Provide the [X, Y] coordinate of the cell's center where the given text is located.  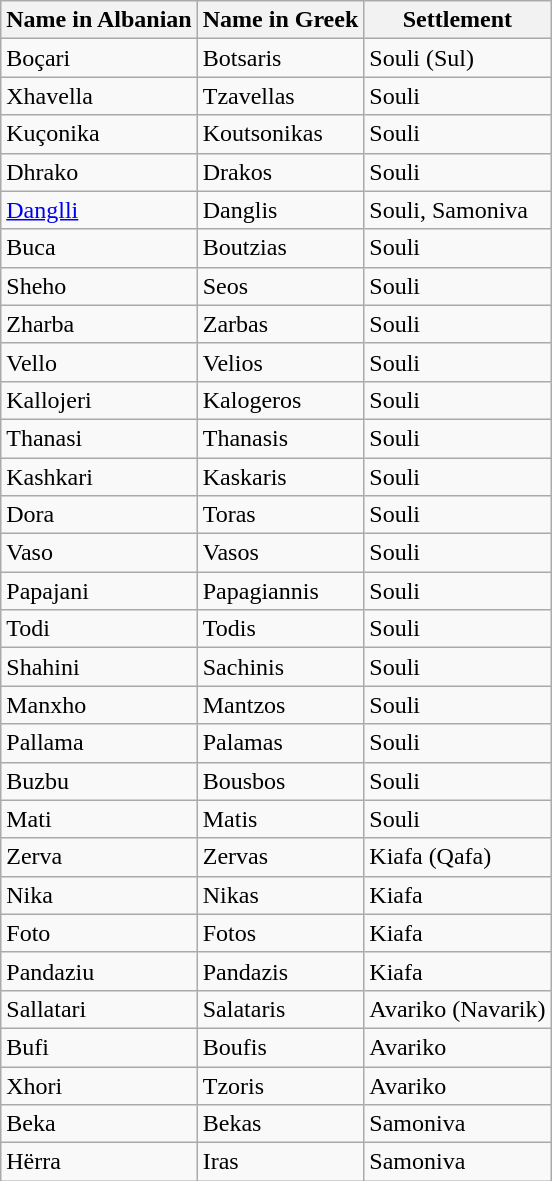
Zarbas [280, 324]
Vaso [99, 553]
Dora [99, 515]
Foto [99, 933]
Sallatari [99, 1009]
Kuçonika [99, 134]
Boufis [280, 1047]
Sheho [99, 286]
Palamas [280, 743]
Todi [99, 629]
Kiafa (Qafa) [458, 857]
Boçari [99, 58]
Bufi [99, 1047]
Drakos [280, 172]
Velios [280, 362]
Seos [280, 286]
Hërra [99, 1162]
Sachinis [280, 667]
Danglis [280, 210]
Thanasis [280, 438]
Thanasi [99, 438]
Todis [280, 629]
Vello [99, 362]
Souli (Sul) [458, 58]
Danglli [99, 210]
Kallojeri [99, 400]
Xhavella [99, 96]
Iras [280, 1162]
Vasos [280, 553]
Salataris [280, 1009]
Zervas [280, 857]
Papajani [99, 591]
Pallama [99, 743]
Bousbos [280, 781]
Matis [280, 819]
Zerva [99, 857]
Kashkari [99, 477]
Papagiannis [280, 591]
Mantzos [280, 705]
Nikas [280, 895]
Manxho [99, 705]
Nika [99, 895]
Shahini [99, 667]
Mati [99, 819]
Tzoris [280, 1085]
Name in Greek [280, 20]
Dhrako [99, 172]
Toras [280, 515]
Buca [99, 248]
Settlement [458, 20]
Bekas [280, 1124]
Kaskaris [280, 477]
Buzbu [99, 781]
Fotos [280, 933]
Name in Albanian [99, 20]
Botsaris [280, 58]
Souli, Samoniva [458, 210]
Beka [99, 1124]
Pandazis [280, 971]
Kalogeros [280, 400]
Xhori [99, 1085]
Koutsonikas [280, 134]
Pandaziu [99, 971]
Tzavellas [280, 96]
Avariko (Navarik) [458, 1009]
Boutzias [280, 248]
Zharba [99, 324]
